Provide the [X, Y] coordinate of the cell's center where the given text is located.  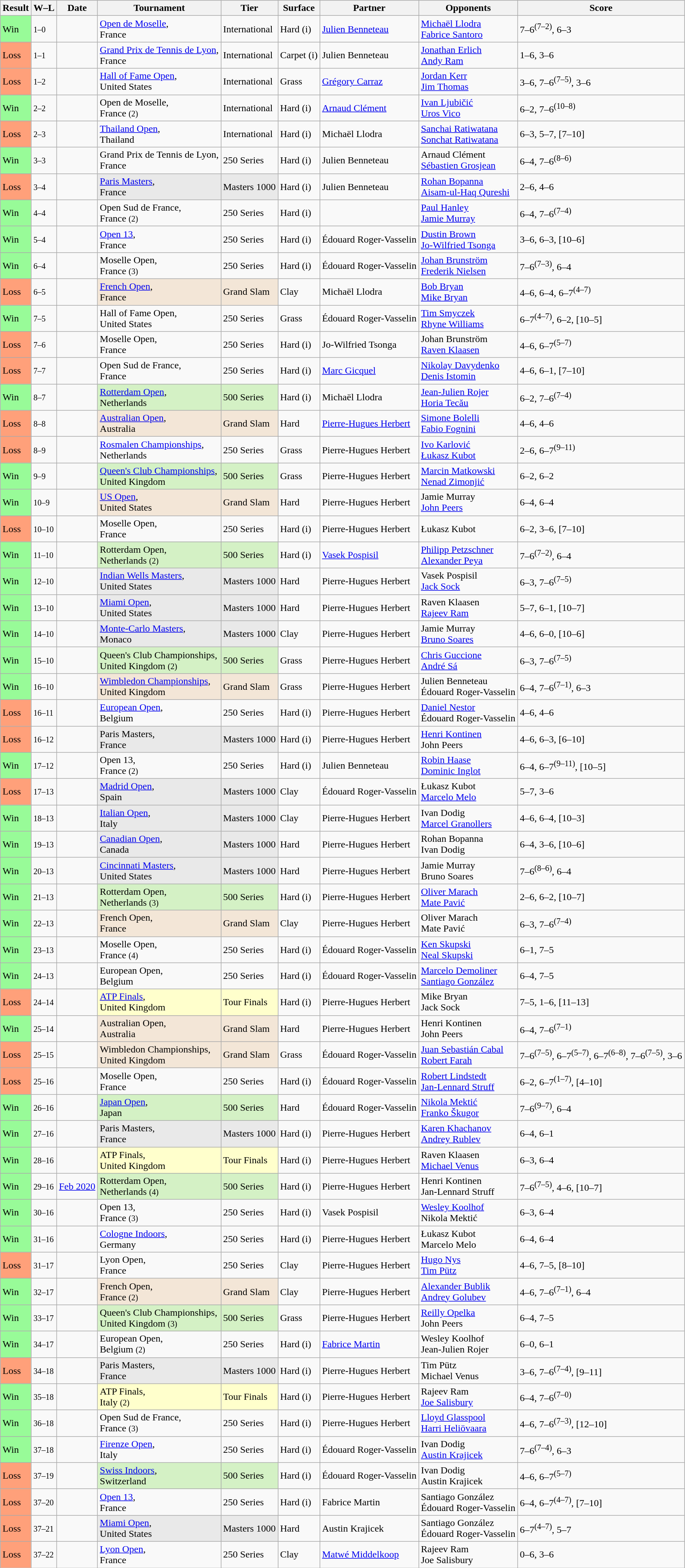
7–6(7–5), 6–7(5–7), 6–7(6–8), 7–6(7–5), 3–6 [601, 1054]
Rosmalen Championships,Netherlands [159, 450]
Rohan Bopanna Ivan Dodig [468, 844]
Ivo Karlović Łukasz Kubot [468, 450]
Thailand Open,Thailand [159, 134]
29–16 [44, 1186]
6–5 [44, 292]
7–5, 1–6, [11–13] [601, 1002]
1–1 [44, 55]
Raven Klaasen Michael Venus [468, 1160]
35–18 [44, 1397]
Rotterdam Open, Netherlands (4) [159, 1186]
25–15 [44, 1054]
Jamie Murray John Peers [468, 502]
Rotterdam Open,Netherlands [159, 397]
Matwé Middelkoop [370, 1554]
Ken Skupski Neal Skupski [468, 949]
Robert Lindstedt Jan-Lennard Struff [468, 1081]
Feb 2020 [77, 1186]
37–19 [44, 1476]
Ivan Ljubičić Uros Vico [468, 108]
Carpet (i) [299, 55]
6–2, 6–7(1–7), [4–10] [601, 1081]
32–17 [44, 1291]
6–1, 7–5 [601, 949]
37–21 [44, 1528]
27–16 [44, 1134]
7–6(7–5), 4–6, [10–7] [601, 1186]
5–4 [44, 239]
1–2 [44, 82]
0–6, 3–6 [601, 1554]
Grégory Carraz [370, 82]
37–22 [44, 1554]
Jo-Wilfried Tsonga [370, 344]
Queen's Club Championships,United Kingdom [159, 476]
17–13 [44, 792]
Open de Moselle,France [159, 29]
Tim Smyczek Rhyne Williams [468, 318]
Rotterdam Open,Netherlands (3) [159, 897]
6–3, 7–6(7–4) [601, 923]
6–4, 7–6(7–1) [601, 1029]
4–6, 7–5, [8–10] [601, 1266]
1–0 [44, 29]
Hugo Nys Tim Pütz [468, 1266]
Simone Bolelli Fabio Fognini [468, 424]
8–9 [44, 450]
7–6 [44, 344]
4–6, 7–6(7–1), 6–4 [601, 1291]
9–9 [44, 476]
Wesley Koolhof Jean-Julien Rojer [468, 1344]
4–6, 6–3, [6–10] [601, 739]
Open Sud de France,France [159, 371]
6–2, 3–6, [7–10] [601, 529]
Moselle Open,France (4) [159, 949]
Cologne Indoors,Germany [159, 1239]
37–18 [44, 1449]
1–6, 3–6 [601, 55]
W–L [44, 8]
Dustin Brown Jo-Wilfried Tsonga [468, 239]
24–13 [44, 976]
25–16 [44, 1081]
4–6, 6–4, 6–7(4–7) [601, 292]
Julien Benneteau Édouard Roger-Vasselin [468, 687]
Sanchai Ratiwatana Sonchat Ratiwatana [468, 134]
Marc Gicquel [370, 371]
30–16 [44, 1213]
37–20 [44, 1502]
31–16 [44, 1239]
Mike Bryan Jack Sock [468, 1002]
Marcin Matkowski Nenad Zimonjić [468, 476]
French Open,France (2) [159, 1291]
6–4, 7–6(7–0) [601, 1397]
Michaël Llodra Fabrice Santoro [468, 29]
15–10 [44, 660]
Queen's Club Championships,United Kingdom (3) [159, 1318]
19–13 [44, 844]
5–7, 6–1, [10–7] [601, 607]
Japan Open,Japan [159, 1107]
16–10 [44, 687]
Ivan Dodig Marcel Granollers [468, 818]
6–4, 6–7(4–7), [7–10] [601, 1502]
Partner [370, 8]
3–6, 6–3, [10–6] [601, 239]
3–4 [44, 187]
Open 13,France (2) [159, 766]
3–6, 7–6(7–5), 3–6 [601, 82]
Italian Open,Italy [159, 818]
Date [77, 8]
Open de Moselle,France (2) [159, 108]
7–6(7–2), 6–4 [601, 555]
Tier [249, 8]
22–13 [44, 923]
6–2, 6–2 [601, 476]
Wesley Koolhof Nikola Mektić [468, 1213]
4–6, 6–0, [10–6] [601, 634]
6–7(4–7), 6–2, [10–5] [601, 318]
Rotterdam Open,Netherlands (2) [159, 555]
Indian Wells Masters,United States [159, 581]
6–4, 3–6, [10–6] [601, 844]
16–12 [44, 739]
7–6(7–2), 6–3 [601, 29]
6–4, 6–1 [601, 1134]
Lloyd Glasspool Harri Heliövaara [468, 1423]
Queen's Club Championships,United Kingdom (2) [159, 660]
14–10 [44, 634]
10–9 [44, 502]
Jordan Kerr Jim Thomas [468, 82]
34–18 [44, 1371]
Nikola Mektić Franko Škugor [468, 1107]
Reilly Opelka John Peers [468, 1318]
23–13 [44, 949]
Result [16, 8]
Opponents [468, 8]
Madrid Open,Spain [159, 792]
Paul Hanley Jamie Murray [468, 213]
2–2 [44, 108]
Henri Kontinen Jan-Lennard Struff [468, 1186]
Cincinnati Masters,United States [159, 871]
4–4 [44, 213]
4–6, 7–6(7–3), [12–10] [601, 1423]
16–11 [44, 712]
3–6, 7–6(7–4), [9–11] [601, 1371]
Open Sud de France,France (3) [159, 1423]
Monte-Carlo Masters,Monaco [159, 634]
25–14 [44, 1029]
31–17 [44, 1266]
7–5 [44, 318]
12–10 [44, 581]
7–6(8–6), 6–4 [601, 871]
Surface [299, 8]
17–12 [44, 766]
Robin Haase Dominic Inglot [468, 766]
4–6, 6–1, [7–10] [601, 371]
3–3 [44, 160]
6–7(4–7), 5–7 [601, 1528]
Johan Brunström Frederik Nielsen [468, 265]
Arnaud Clément Sébastien Grosjean [468, 160]
28–16 [44, 1160]
6–4 [44, 265]
Juan Sebastián Cabal Robert Farah [468, 1054]
34–17 [44, 1344]
20–13 [44, 871]
7–7 [44, 371]
Firenze Open,Italy [159, 1449]
2–6, 4–6 [601, 187]
7–6(9–7), 6–4 [601, 1107]
6–4, 7–6(8–6) [601, 160]
26–16 [44, 1107]
Vasek Pospisil Jack Sock [468, 581]
11–10 [44, 555]
2–6, 6–7(9–11) [601, 450]
Score [601, 8]
Canadian Open,Canada [159, 844]
6–2, 7–6(7–4) [601, 397]
Raven Klaasen Rajeev Ram [468, 607]
2–3 [44, 134]
Philipp Petzschner Alexander Peya [468, 555]
Alexander Bublik Andrey Golubev [468, 1291]
Tournament [159, 8]
Open 13,France (3) [159, 1213]
7–6(7–3), 6–4 [601, 265]
7–6(7–4), 6–3 [601, 1449]
Johan Brunström Raven Klaasen [468, 344]
Tim Pütz Michael Venus [468, 1371]
Chris Guccione André Sá [468, 660]
6–4, 6–7(9–11), [10–5] [601, 766]
Bob Bryan Mike Bryan [468, 292]
6–3, 5–7, [7–10] [601, 134]
Swiss Indoors,Switzerland [159, 1476]
33–17 [44, 1318]
European Open,Belgium (2) [159, 1344]
2–6, 6–2, [10–7] [601, 897]
ATP Finals,Italy (2) [159, 1397]
Moselle Open,France (3) [159, 265]
Marcelo Demoliner Santiago González [468, 976]
10–10 [44, 529]
Daniel Nestor Édouard Roger-Vasselin [468, 712]
Łukasz Kubot [468, 529]
6–4, 7–6(7–1), 6–3 [601, 687]
8–7 [44, 397]
18–13 [44, 818]
Karen Khachanov Andrey Rublev [468, 1134]
Jean-Julien Rojer Horia Tecău [468, 397]
Arnaud Clément [370, 108]
6–4, 7–6(7–4) [601, 213]
US Open,United States [159, 502]
Open Sud de France,France (2) [159, 213]
8–8 [44, 424]
36–18 [44, 1423]
Nikolay Davydenko Denis Istomin [468, 371]
24–14 [44, 1002]
13–10 [44, 607]
5–7, 3–6 [601, 792]
Jonathan Erlich Andy Ram [468, 55]
Austin Krajicek [370, 1528]
Rohan Bopanna Aisam-ul-Haq Qureshi [468, 187]
21–13 [44, 897]
6–0, 6–1 [601, 1344]
4–6, 6–4, [10–3] [601, 818]
6–2, 7–6(10–8) [601, 108]
